Extract the [x, y] coordinate from the center of the cell holding the provided text.  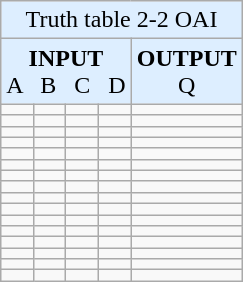
INPUTA B C D [66, 72]
Truth table 2-2 OAI [122, 20]
OUTPUT Q [186, 72]
